Return the (x, y) coordinate for the center point of the cell that contains the specified text.  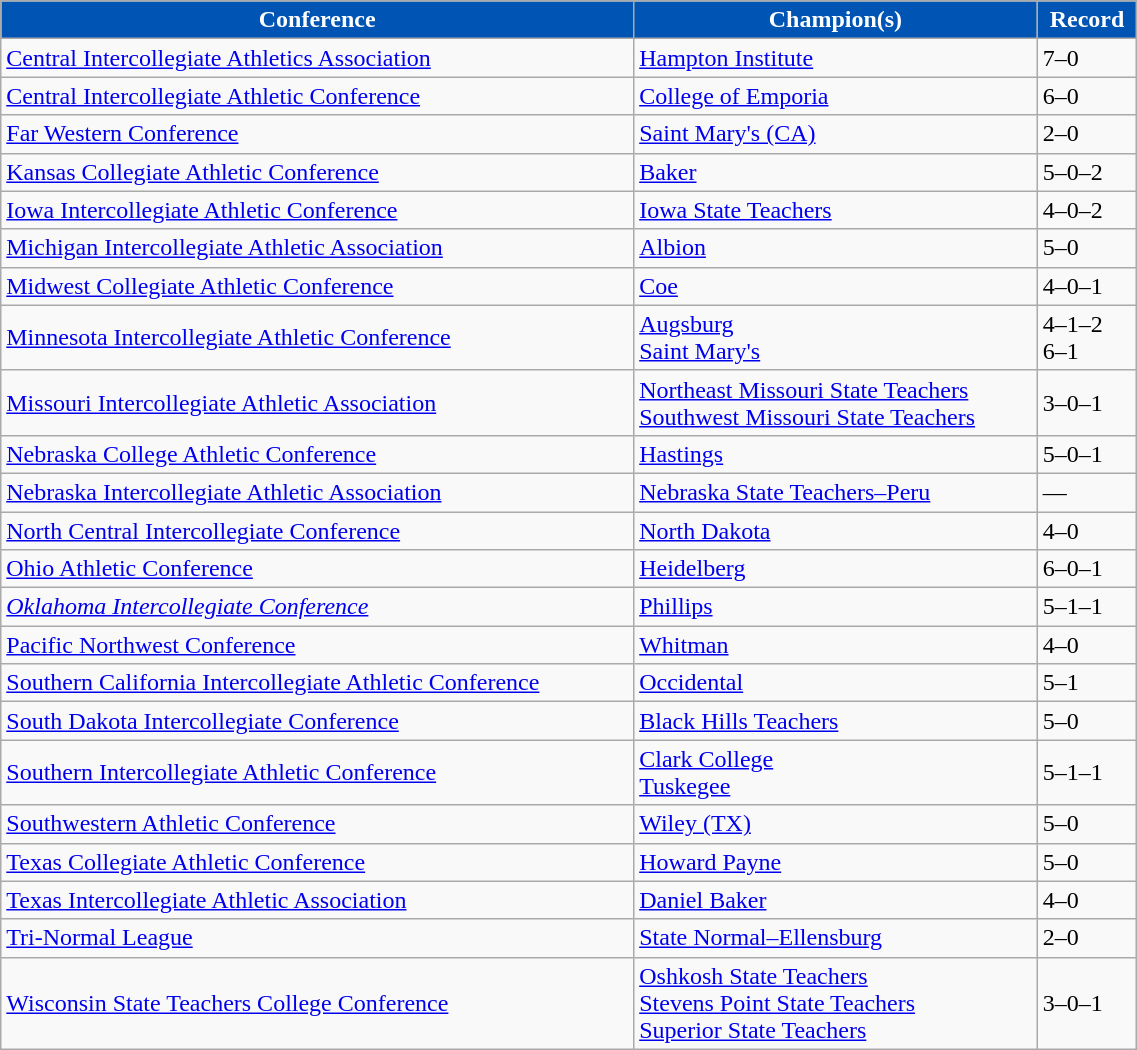
Hastings (836, 454)
Central Intercollegiate Athletics Association (318, 58)
College of Emporia (836, 96)
State Normal–Ellensburg (836, 938)
4–0–1 (1087, 286)
North Dakota (836, 531)
Texas Collegiate Athletic Conference (318, 862)
Record (1087, 20)
Southern Intercollegiate Athletic Conference (318, 772)
Coe (836, 286)
Conference (318, 20)
4–1–26–1 (1087, 338)
Black Hills Teachers (836, 721)
Daniel Baker (836, 900)
Whitman (836, 645)
Champion(s) (836, 20)
Iowa State Teachers (836, 210)
Kansas Collegiate Athletic Conference (318, 172)
Northeast Missouri State TeachersSouthwest Missouri State Teachers (836, 402)
6–0 (1087, 96)
— (1087, 492)
Southern California Intercollegiate Athletic Conference (318, 683)
Southwestern Athletic Conference (318, 824)
Ohio Athletic Conference (318, 569)
Nebraska College Athletic Conference (318, 454)
South Dakota Intercollegiate Conference (318, 721)
Pacific Northwest Conference (318, 645)
Nebraska Intercollegiate Athletic Association (318, 492)
AugsburgSaint Mary's (836, 338)
Phillips (836, 607)
Iowa Intercollegiate Athletic Conference (318, 210)
Texas Intercollegiate Athletic Association (318, 900)
Clark CollegeTuskegee (836, 772)
Baker (836, 172)
Albion (836, 248)
Wisconsin State Teachers College Conference (318, 1003)
Occidental (836, 683)
Hampton Institute (836, 58)
5–1 (1087, 683)
Missouri Intercollegiate Athletic Association (318, 402)
Wiley (TX) (836, 824)
Howard Payne (836, 862)
Tri-Normal League (318, 938)
6–0–1 (1087, 569)
5–0–2 (1087, 172)
7–0 (1087, 58)
Michigan Intercollegiate Athletic Association (318, 248)
Midwest Collegiate Athletic Conference (318, 286)
Oklahoma Intercollegiate Conference (318, 607)
North Central Intercollegiate Conference (318, 531)
Central Intercollegiate Athletic Conference (318, 96)
Heidelberg (836, 569)
Saint Mary's (CA) (836, 134)
Nebraska State Teachers–Peru (836, 492)
Minnesota Intercollegiate Athletic Conference (318, 338)
5–0–1 (1087, 454)
4–0–2 (1087, 210)
Oshkosh State TeachersStevens Point State TeachersSuperior State Teachers (836, 1003)
Far Western Conference (318, 134)
